Determine the (x, y) coordinate at the center of the cell enclosing the given text.  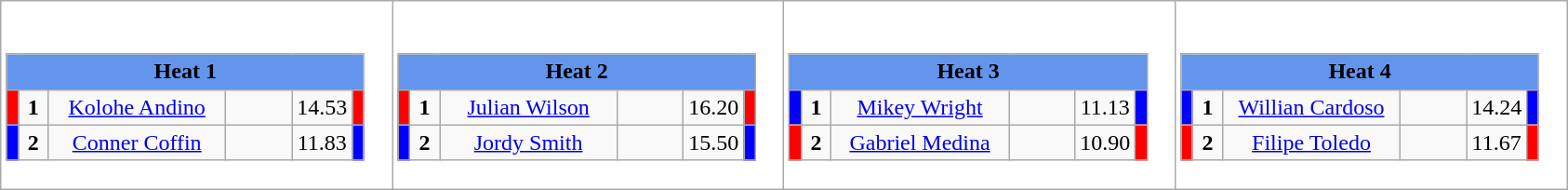
Heat 4 1 Willian Cardoso 14.24 2 Filipe Toledo 11.67 (1371, 95)
Kolohe Andino (138, 107)
Filipe Toledo (1311, 142)
Heat 1 1 Kolohe Andino 14.53 2 Conner Coffin 11.83 (197, 95)
Heat 3 (968, 72)
Heat 3 1 Mikey Wright 11.13 2 Gabriel Medina 10.90 (980, 95)
11.13 (1105, 107)
Jordy Smith (528, 142)
11.67 (1497, 142)
Mikey Wright (921, 107)
14.24 (1497, 107)
15.50 (714, 142)
Heat 4 (1360, 72)
10.90 (1105, 142)
Conner Coffin (138, 142)
Julian Wilson (528, 107)
Heat 2 1 Julian Wilson 16.20 2 Jordy Smith 15.50 (588, 95)
Gabriel Medina (921, 142)
Heat 1 (185, 72)
14.53 (322, 107)
16.20 (714, 107)
11.83 (322, 142)
Heat 2 (577, 72)
Willian Cardoso (1311, 107)
